Determine the [x, y] coordinate at the center of the cell enclosing the given text.  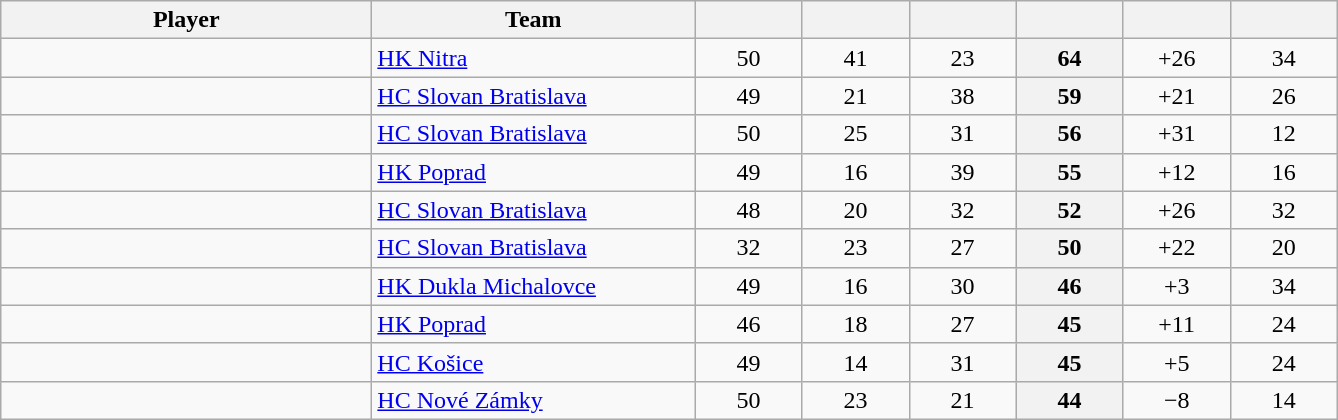
44 [1070, 400]
−8 [1176, 400]
48 [748, 210]
HC Košice [534, 362]
+22 [1176, 248]
39 [962, 172]
+11 [1176, 324]
+31 [1176, 134]
55 [1070, 172]
56 [1070, 134]
HK Dukla Michalovce [534, 286]
59 [1070, 96]
18 [856, 324]
64 [1070, 58]
Team [534, 20]
HC Nové Zámky [534, 400]
+21 [1176, 96]
26 [1284, 96]
38 [962, 96]
+5 [1176, 362]
+12 [1176, 172]
12 [1284, 134]
Player [186, 20]
41 [856, 58]
+3 [1176, 286]
25 [856, 134]
HK Nitra [534, 58]
52 [1070, 210]
30 [962, 286]
